Return [x, y] of the center of cell containing provided text 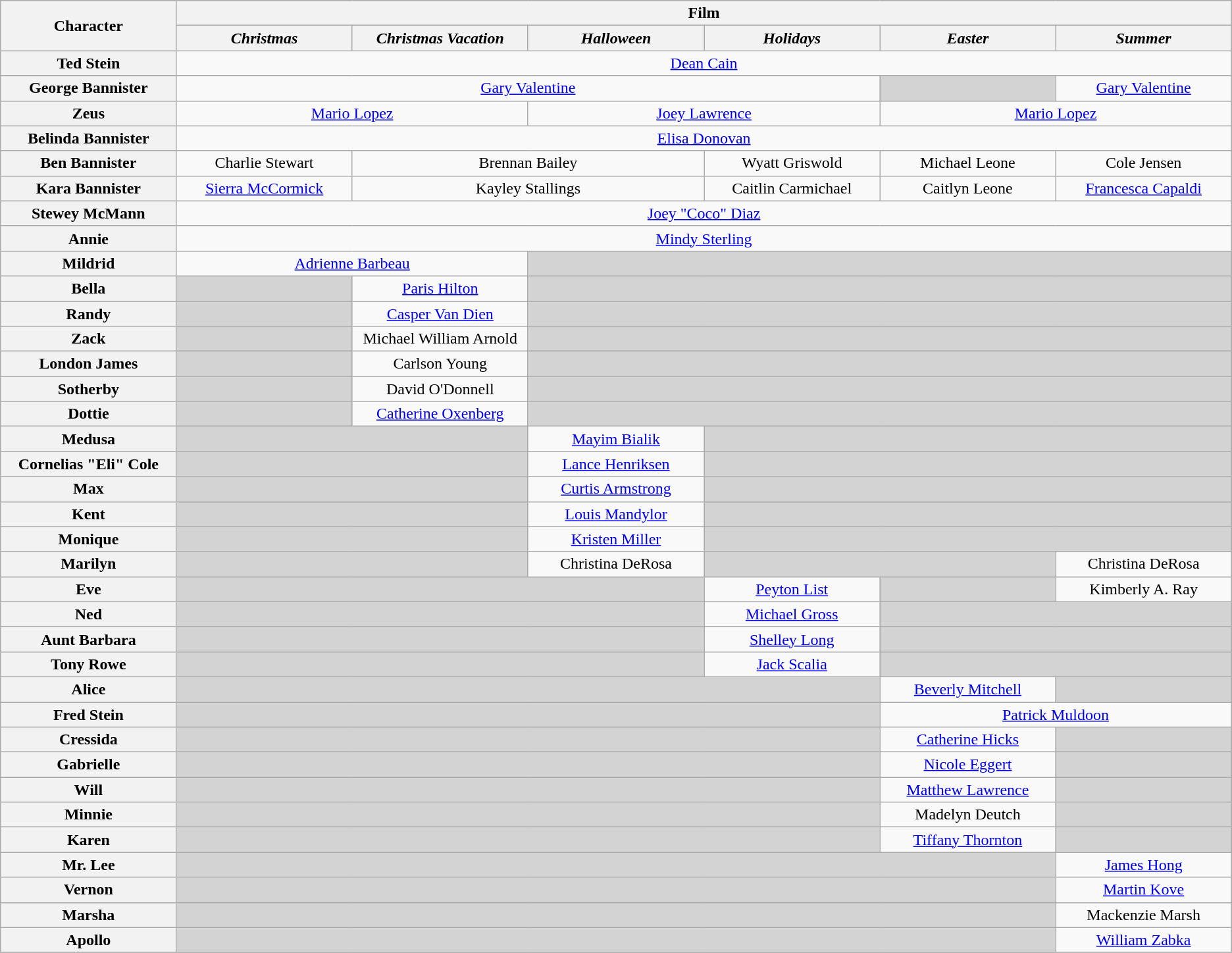
Marsha [88, 915]
Shelley Long [792, 639]
London James [88, 364]
Holidays [792, 38]
Max [88, 489]
Cornelias "Eli" Cole [88, 464]
Vernon [88, 890]
Ned [88, 614]
Christmas Vacation [440, 38]
Mildrid [88, 263]
Fred Stein [88, 714]
Easter [967, 38]
Michael Gross [792, 614]
Marilyn [88, 564]
Mackenzie Marsh [1144, 915]
Kara Bannister [88, 188]
Ted Stein [88, 63]
Mr. Lee [88, 865]
Zeus [88, 113]
Sotherby [88, 389]
Curtis Armstrong [616, 489]
Cressida [88, 740]
Dean Cain [704, 63]
Apollo [88, 940]
Alice [88, 689]
Elisa Donovan [704, 138]
George Bannister [88, 88]
Paris Hilton [440, 288]
Character [88, 26]
Summer [1144, 38]
Carlson Young [440, 364]
Ben Bannister [88, 163]
James Hong [1144, 865]
Aunt Barbara [88, 639]
Belinda Bannister [88, 138]
Zack [88, 339]
Louis Mandylor [616, 514]
Medusa [88, 439]
Kimberly A. Ray [1144, 589]
William Zabka [1144, 940]
Stewey McMann [88, 213]
Martin Kove [1144, 890]
Peyton List [792, 589]
Adrienne Barbeau [352, 263]
Karen [88, 840]
Matthew Lawrence [967, 790]
Christmas [265, 38]
Kristen Miller [616, 539]
Will [88, 790]
Casper Van Dien [440, 314]
Film [704, 13]
Nicole Eggert [967, 765]
Mayim Bialik [616, 439]
Tiffany Thornton [967, 840]
Wyatt Griswold [792, 163]
Beverly Mitchell [967, 689]
David O'Donnell [440, 389]
Michael Leone [967, 163]
Randy [88, 314]
Caitlin Carmichael [792, 188]
Joey "Coco" Diaz [704, 213]
Lance Henriksen [616, 464]
Gabrielle [88, 765]
Madelyn Deutch [967, 815]
Dottie [88, 414]
Tony Rowe [88, 664]
Minnie [88, 815]
Caitlyn Leone [967, 188]
Kayley Stallings [528, 188]
Michael William Arnold [440, 339]
Francesca Capaldi [1144, 188]
Catherine Oxenberg [440, 414]
Patrick Muldoon [1056, 714]
Bella [88, 288]
Cole Jensen [1144, 163]
Sierra McCormick [265, 188]
Brennan Bailey [528, 163]
Kent [88, 514]
Joey Lawrence [704, 113]
Jack Scalia [792, 664]
Monique [88, 539]
Eve [88, 589]
Halloween [616, 38]
Catherine Hicks [967, 740]
Charlie Stewart [265, 163]
Annie [88, 238]
Mindy Sterling [704, 238]
